Find where the given text appears and provide that cell's center as [x, y] coordinate. 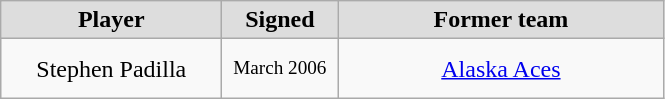
Alaska Aces [501, 69]
March 2006 [280, 69]
Former team [501, 20]
Stephen Padilla [112, 69]
Player [112, 20]
Signed [280, 20]
